Return the [x, y] coordinate for the center point of the cell that contains the specified text.  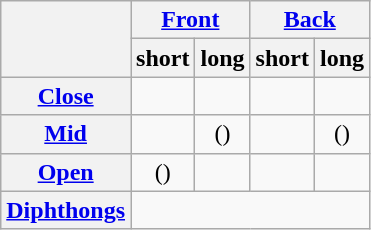
Open [66, 172]
Diphthongs [66, 210]
Mid [66, 134]
Front [190, 20]
Close [66, 96]
Back [310, 20]
